Return (X, Y) of the center of cell containing provided text 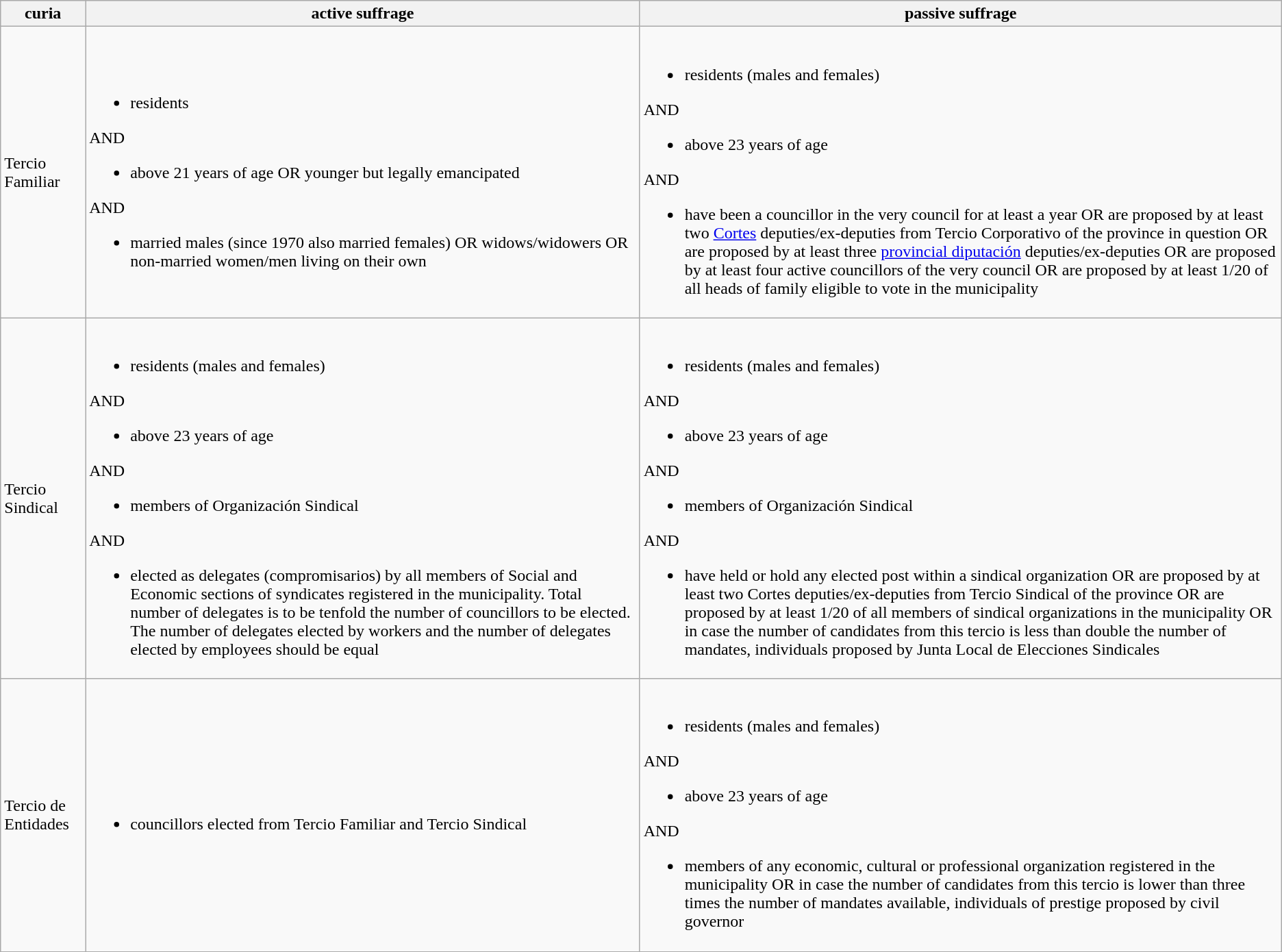
Tercio Sindical (43, 499)
active suffrage (363, 14)
Tercio de Entidades (43, 815)
councillors elected from Tercio Familiar and Tercio Sindical (363, 815)
passive suffrage (960, 14)
Tercio Familiar (43, 173)
curia (43, 14)
